Identify which cell holds the provided text, then report its (x, y) central coordinate. 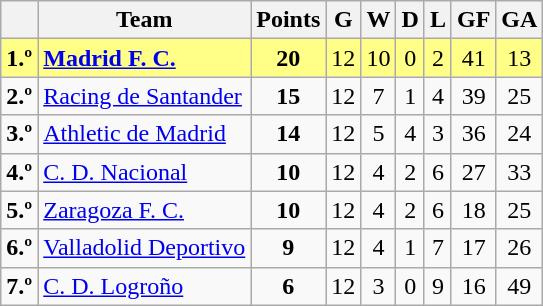
27 (473, 172)
13 (520, 58)
6.º (20, 248)
Racing de Santander (144, 96)
5.º (20, 210)
GF (473, 20)
W (378, 20)
GA (520, 20)
Points (288, 20)
C. D. Nacional (144, 172)
16 (473, 286)
Zaragoza F. C. (144, 210)
5 (378, 134)
20 (288, 58)
Valladolid Deportivo (144, 248)
D (410, 20)
7.º (20, 286)
3.º (20, 134)
14 (288, 134)
Athletic de Madrid (144, 134)
49 (520, 286)
33 (520, 172)
18 (473, 210)
26 (520, 248)
17 (473, 248)
Team (144, 20)
C. D. Logroño (144, 286)
36 (473, 134)
2.º (20, 96)
Madrid F. C. (144, 58)
L (438, 20)
1.º (20, 58)
39 (473, 96)
41 (473, 58)
G (344, 20)
4.º (20, 172)
15 (288, 96)
24 (520, 134)
